From the cell containing the given text, extract its center point as (x, y) coordinate. 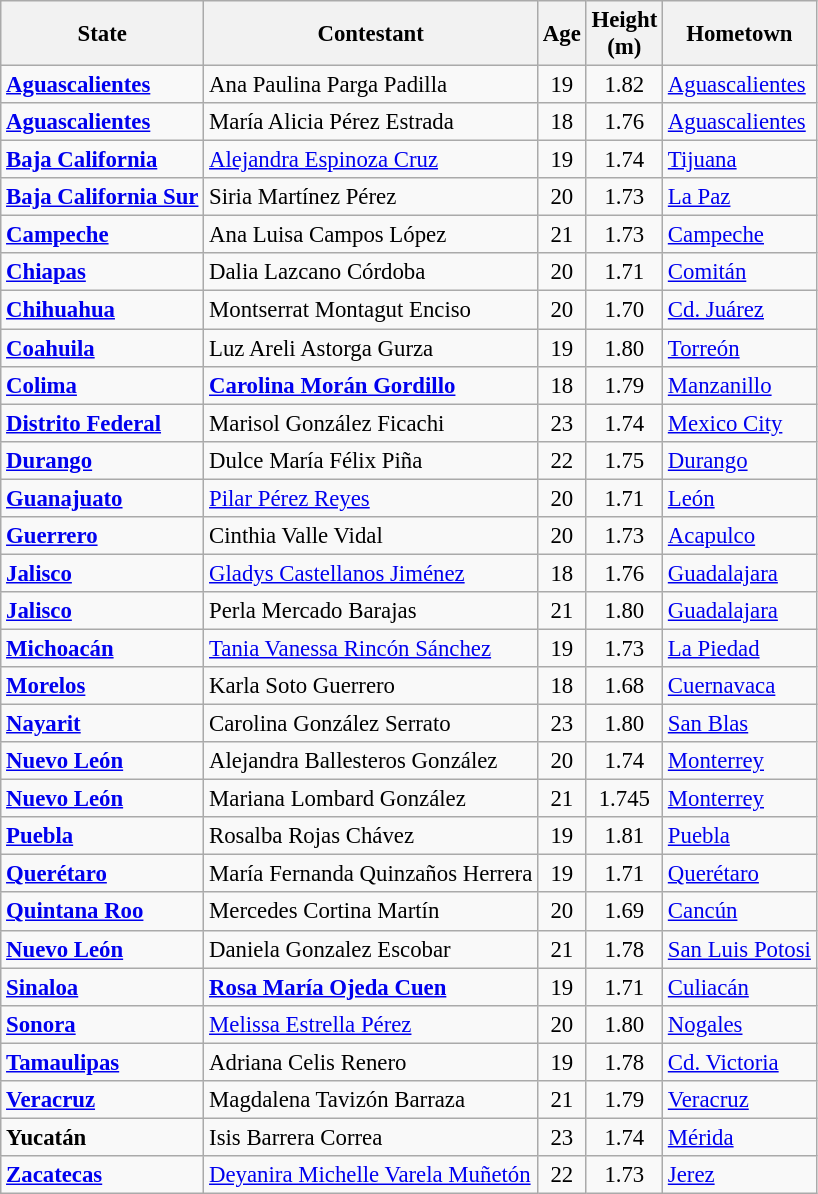
Rosalba Rojas Chávez (371, 836)
Isis Barrera Correa (371, 1137)
Magdalena Tavizón Barraza (371, 1100)
Guanajuato (102, 498)
Alejandra Ballesteros González (371, 761)
Baja California Sur (102, 197)
León (740, 498)
Ana Paulina Parga Padilla (371, 85)
Cd. Juárez (740, 310)
Hometown (740, 34)
Karla Soto Guerrero (371, 686)
Mérida (740, 1137)
Cancún (740, 912)
Cd. Victoria (740, 1062)
Mexico City (740, 423)
Tania Vanessa Rincón Sánchez (371, 648)
Marisol González Ficachi (371, 423)
State (102, 34)
Distrito Federal (102, 423)
Yucatán (102, 1137)
Morelos (102, 686)
Age (562, 34)
1.82 (624, 85)
San Blas (740, 724)
1.81 (624, 836)
Chihuahua (102, 310)
Nogales (740, 1024)
Cinthia Valle Vidal (371, 536)
Tamaulipas (102, 1062)
Coahuila (102, 348)
Sonora (102, 1024)
Torreón (740, 348)
La Paz (740, 197)
Guerrero (102, 536)
Alejandra Espinoza Cruz (371, 160)
1.745 (624, 799)
Baja California (102, 160)
Dalia Lazcano Córdoba (371, 273)
Zacatecas (102, 1175)
1.70 (624, 310)
Tijuana (740, 160)
1.75 (624, 460)
Comitán (740, 273)
Jerez (740, 1175)
Quintana Roo (102, 912)
Adriana Celis Renero (371, 1062)
Pilar Pérez Reyes (371, 498)
Manzanillo (740, 385)
Deyanira Michelle Varela Muñetón (371, 1175)
Luz Areli Astorga Gurza (371, 348)
Gladys Castellanos Jiménez (371, 573)
Sinaloa (102, 987)
La Piedad (740, 648)
Mercedes Cortina Martín (371, 912)
Ana Luisa Campos López (371, 235)
Height (m) (624, 34)
Contestant (371, 34)
Cuernavaca (740, 686)
Daniela Gonzalez Escobar (371, 949)
Rosa María Ojeda Cuen (371, 987)
1.69 (624, 912)
Dulce María Félix Piña (371, 460)
1.68 (624, 686)
María Fernanda Quinzaños Herrera (371, 874)
San Luis Potosi (740, 949)
Carolina Morán Gordillo (371, 385)
Michoacán (102, 648)
Mariana Lombard González (371, 799)
Montserrat Montagut Enciso (371, 310)
Nayarit (102, 724)
Chiapas (102, 273)
Colima (102, 385)
María Alicia Pérez Estrada (371, 122)
Acapulco (740, 536)
Melissa Estrella Pérez (371, 1024)
Siria Martínez Pérez (371, 197)
Perla Mercado Barajas (371, 611)
Culiacán (740, 987)
Carolina González Serrato (371, 724)
